Locate the cell with the specified text and output its (X, Y) center coordinate. 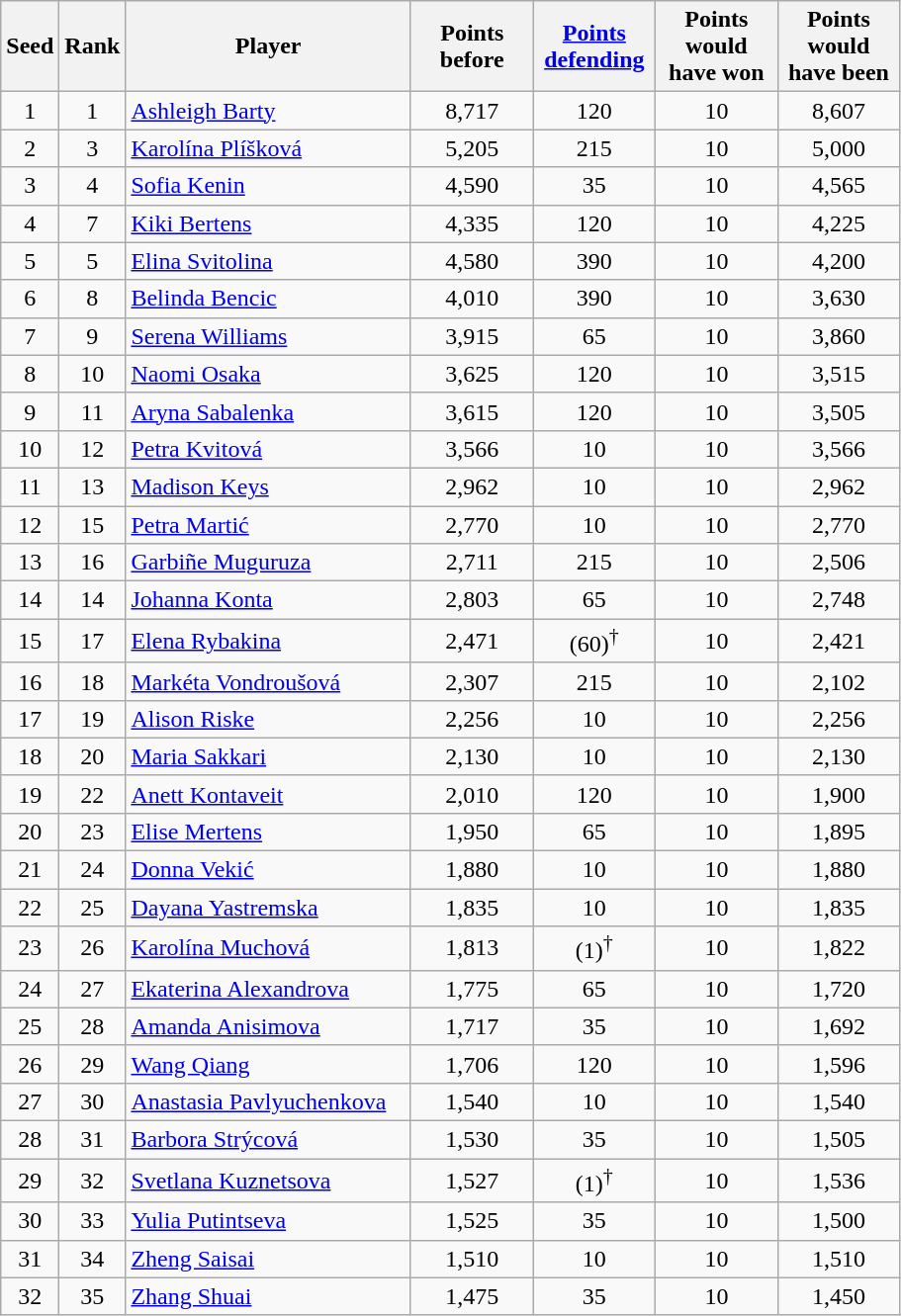
4,225 (839, 223)
6 (30, 299)
1,706 (472, 1064)
3,505 (839, 411)
4,590 (472, 186)
1,527 (472, 1181)
Wang Qiang (269, 1064)
Points before (472, 46)
2,102 (839, 681)
Belinda Bencic (269, 299)
8,717 (472, 111)
2,010 (472, 794)
4,335 (472, 223)
(60)† (594, 641)
Barbora Strýcová (269, 1139)
Serena Williams (269, 336)
Karolína Muchová (269, 949)
33 (93, 1221)
3,515 (839, 374)
21 (30, 870)
4,580 (472, 261)
Petra Martić (269, 525)
8,607 (839, 111)
Zheng Saisai (269, 1259)
Elina Svitolina (269, 261)
Elena Rybakina (269, 641)
1,720 (839, 989)
2,471 (472, 641)
1,525 (472, 1221)
Anastasia Pavlyuchenkova (269, 1101)
1,950 (472, 832)
Seed (30, 46)
3,615 (472, 411)
1,822 (839, 949)
Karolína Plíšková (269, 148)
Madison Keys (269, 486)
Points defending (594, 46)
Anett Kontaveit (269, 794)
Kiki Bertens (269, 223)
3,860 (839, 336)
4,565 (839, 186)
Maria Sakkari (269, 756)
3,915 (472, 336)
1,900 (839, 794)
Naomi Osaka (269, 374)
5,000 (839, 148)
1,530 (472, 1139)
Player (269, 46)
1,450 (839, 1296)
2,748 (839, 600)
Points would have been (839, 46)
Points would have won (717, 46)
1,717 (472, 1026)
1,692 (839, 1026)
1,536 (839, 1181)
2,421 (839, 641)
Ashleigh Barty (269, 111)
Donna Vekić (269, 870)
Zhang Shuai (269, 1296)
34 (93, 1259)
Aryna Sabalenka (269, 411)
Markéta Vondroušová (269, 681)
2,711 (472, 563)
Elise Mertens (269, 832)
Johanna Konta (269, 600)
3,630 (839, 299)
Alison Riske (269, 719)
1,500 (839, 1221)
5,205 (472, 148)
1,596 (839, 1064)
4,200 (839, 261)
Rank (93, 46)
3,625 (472, 374)
2 (30, 148)
2,803 (472, 600)
1,813 (472, 949)
1,775 (472, 989)
Amanda Anisimova (269, 1026)
Dayana Yastremska (269, 908)
1,895 (839, 832)
Petra Kvitová (269, 449)
1,505 (839, 1139)
Garbiñe Muguruza (269, 563)
Ekaterina Alexandrova (269, 989)
2,307 (472, 681)
4,010 (472, 299)
Sofia Kenin (269, 186)
1,475 (472, 1296)
2,506 (839, 563)
Svetlana Kuznetsova (269, 1181)
Yulia Putintseva (269, 1221)
